From the cell containing the given text, extract its center point as (X, Y) coordinate. 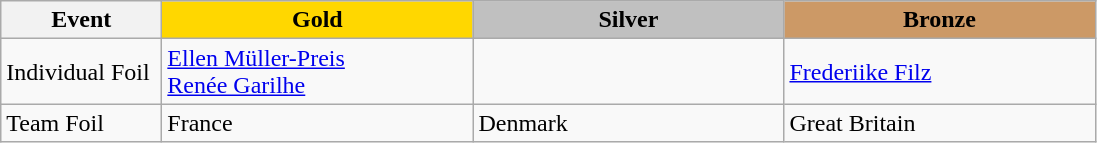
Frederiike Filz (940, 72)
France (318, 123)
Event (82, 20)
Team Foil (82, 123)
Denmark (628, 123)
Bronze (940, 20)
Great Britain (940, 123)
Gold (318, 20)
Ellen Müller-Preis Renée Garilhe (318, 72)
Silver (628, 20)
Individual Foil (82, 72)
